Extract the [x, y] coordinate from the center of the cell holding the provided text.  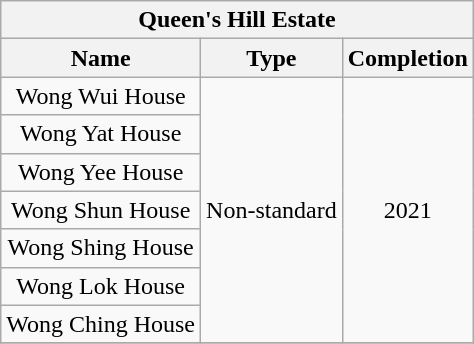
Completion [408, 58]
Wong Shun House [101, 210]
Wong Shing House [101, 248]
Wong Ching House [101, 324]
Non-standard [272, 210]
Queen's Hill Estate [238, 20]
Wong Yat House [101, 134]
Wong Yee House [101, 172]
Wong Lok House [101, 286]
Name [101, 58]
Type [272, 58]
2021 [408, 210]
Wong Wui House [101, 96]
